Output the (x, y) coordinate of the center of the cell containing the given text.  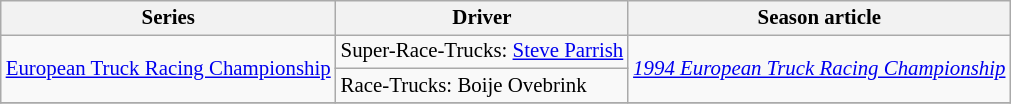
Series (168, 18)
European Truck Racing Championship (168, 68)
Driver (482, 18)
Super-Race-Trucks: Steve Parrish (482, 51)
1994 European Truck Racing Championship (819, 68)
Race-Trucks: Boije Ovebrink (482, 85)
Season article (819, 18)
